From the cell containing the given text, extract its center point as (X, Y) coordinate. 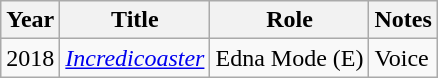
Role (290, 20)
Incredicoaster (135, 58)
Notes (403, 20)
2018 (30, 58)
Edna Mode (E) (290, 58)
Year (30, 20)
Voice (403, 58)
Title (135, 20)
